From the cell containing the given text, extract its center point as (X, Y) coordinate. 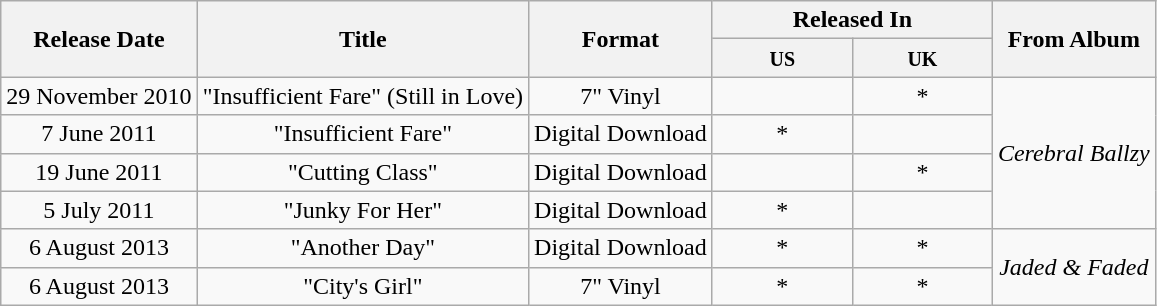
"Insufficient Fare" (362, 134)
"Insufficient Fare" (Still in Love) (362, 96)
"Another Day" (362, 248)
19 June 2011 (99, 172)
5 July 2011 (99, 210)
"Cutting Class" (362, 172)
7 June 2011 (99, 134)
29 November 2010 (99, 96)
"Junky For Her" (362, 210)
Released In (852, 20)
Jaded & Faded (1074, 267)
Release Date (99, 39)
Title (362, 39)
UK (922, 58)
Format (621, 39)
From Album (1074, 39)
"City's Girl" (362, 286)
US (782, 58)
Cerebral Ballzy (1074, 153)
